Extract the (X, Y) coordinate from the center of the cell holding the provided text.  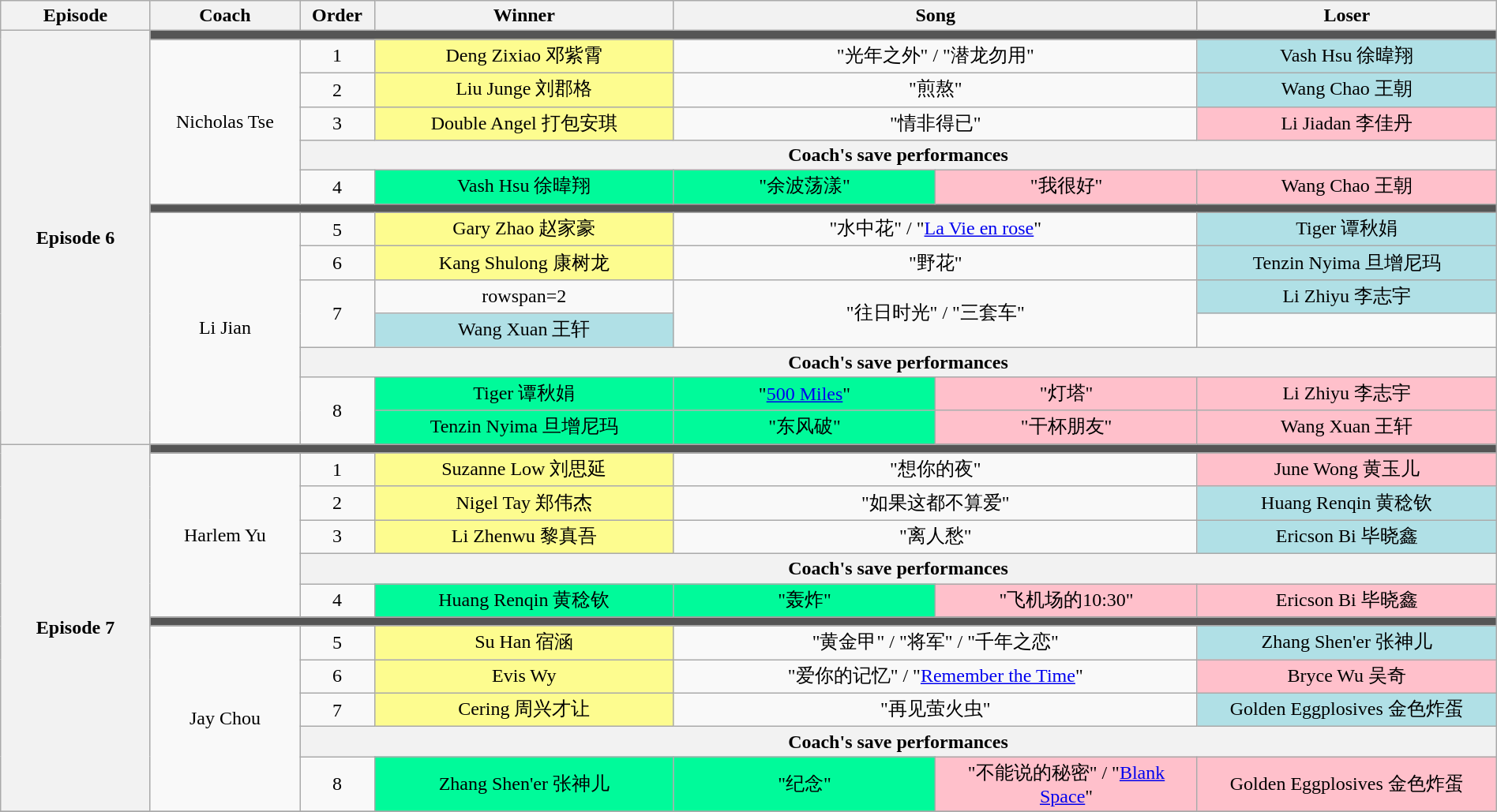
"纪念" (805, 784)
Jay Chou (224, 718)
Double Angel 打包安琪 (524, 123)
June Wong 黄玉儿 (1347, 470)
Song (935, 16)
"余波荡漾" (805, 188)
Episode (76, 16)
Evis Wy (524, 677)
Episode 6 (76, 238)
Li Jian (224, 328)
"飞机场的10:30" (1067, 601)
"黄金甲" / "将军" / "千年之恋" (935, 642)
Bryce Wu 吴奇 (1347, 677)
Coach (224, 16)
Nicholas Tse (224, 122)
"想你的夜" (935, 470)
Su Han 宿涵 (524, 642)
Episode 7 (76, 628)
"情非得已" (935, 123)
Nigel Tay 郑伟杰 (524, 503)
Deng Zixiao 邓紫霄 (524, 57)
"轰炸" (805, 601)
Order (338, 16)
Harlem Yu (224, 535)
"我很好" (1067, 188)
"野花" (935, 264)
rowspan=2 (524, 297)
"光年之外" / "潜龙勿用" (935, 57)
Li Jiadan 李佳丹 (1347, 123)
"离人愁" (935, 537)
"煎熬" (935, 90)
"再见萤火虫" (935, 710)
"干杯朋友" (1067, 428)
Gary Zhao 赵家豪 (524, 229)
"灯塔" (1067, 395)
Winner (524, 16)
Kang Shulong 康树龙 (524, 264)
"东风破" (805, 428)
"爱你的记忆" / "Remember the Time" (935, 677)
Loser (1347, 16)
"不能说的秘密" / "Blank Space" (1067, 784)
Liu Junge 刘郡格 (524, 90)
"如果这都不算爱" (935, 503)
Suzanne Low 刘思延 (524, 470)
"往日时光" / "三套车" (935, 312)
Cering 周兴才让 (524, 710)
"500 Miles" (805, 395)
"水中花" / "La Vie en rose" (935, 229)
Li Zhenwu 黎真吾 (524, 537)
